Determine the (X, Y) coordinate at the center of the cell enclosing the given text.  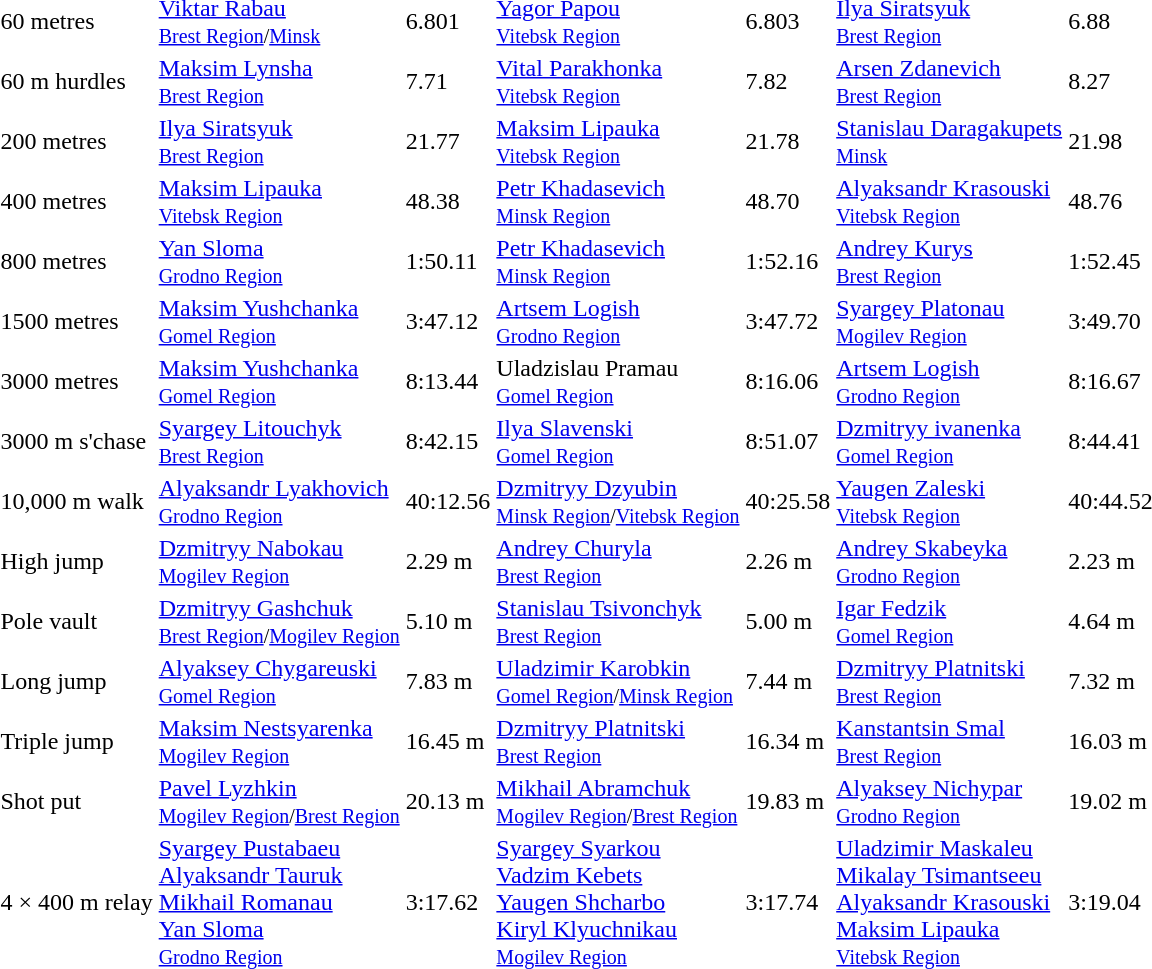
Dzmitryy DzyubinMinsk Region/Vitebsk Region (618, 502)
16.45 m (448, 742)
Alyaksandr KrasouskiVitebsk Region (950, 202)
1:52.16 (788, 262)
Stanislau TsivonchykBrest Region (618, 622)
Alyaksey ChygareuskiGomel Region (279, 682)
Syargey LitouchykBrest Region (279, 442)
Kanstantsin SmalBrest Region (950, 742)
21.77 (448, 142)
1:50.11 (448, 262)
3:47.72 (788, 322)
Yan SlomaGrodno Region (279, 262)
2.26 m (788, 562)
Pavel LyzhkinMogilev Region/Brest Region (279, 802)
Maksim NestsyarenkaMogilev Region (279, 742)
Yaugen ZaleskiVitebsk Region (950, 502)
Ilya SiratsyukBrest Region (279, 142)
21.78 (788, 142)
Syargey PlatonauMogilev Region (950, 322)
Alyaksandr LyakhovichGrodno Region (279, 502)
20.13 m (448, 802)
8:16.06 (788, 382)
5.10 m (448, 622)
Dzmitryy ivanenkaGomel Region (950, 442)
Andrey KurysBrest Region (950, 262)
Stanislau DaragakupetsMinsk (950, 142)
7.82 (788, 82)
Andrey SkabeykaGrodno Region (950, 562)
7.83 m (448, 682)
40:12.56 (448, 502)
8:42.15 (448, 442)
Andrey ChurylaBrest Region (618, 562)
Uladzimir KarobkinGomel Region/Minsk Region (618, 682)
Dzmitryy GashchukBrest Region/Mogilev Region (279, 622)
2.29 m (448, 562)
Mikhail AbramchukMogilev Region/Brest Region (618, 802)
7.71 (448, 82)
Ilya SlavenskiGomel Region (618, 442)
40:25.58 (788, 502)
8:51.07 (788, 442)
48.38 (448, 202)
Dzmitryy NabokauMogilev Region (279, 562)
Vital ParakhonkaVitebsk Region (618, 82)
5.00 m (788, 622)
Arsen ZdanevichBrest Region (950, 82)
7.44 m (788, 682)
3:47.12 (448, 322)
Uladzislau PramauGomel Region (618, 382)
Maksim LynshaBrest Region (279, 82)
16.34 m (788, 742)
Alyaksey NichyparGrodno Region (950, 802)
8:13.44 (448, 382)
48.70 (788, 202)
Igar FedzikGomel Region (950, 622)
19.83 m (788, 802)
